Detect which cell encompasses the target text, then output its [x, y] center coordinate. 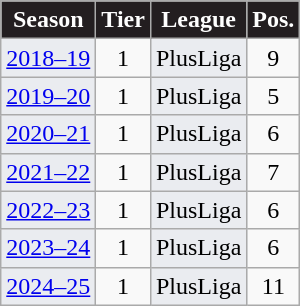
2024–25 [48, 286]
7 [274, 172]
2023–24 [48, 248]
2021–22 [48, 172]
League [198, 20]
9 [274, 58]
2020–21 [48, 134]
2022–23 [48, 210]
Season [48, 20]
Tier [124, 20]
2018–19 [48, 58]
5 [274, 96]
Pos. [274, 20]
11 [274, 286]
2019–20 [48, 96]
